Identify which cell holds the provided text, then report its [x, y] central coordinate. 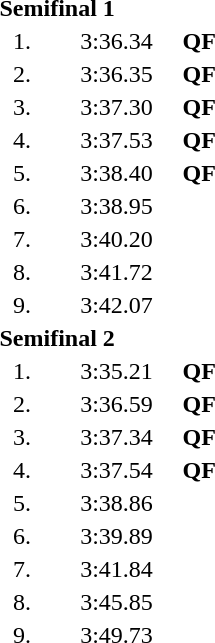
3:41.84 [116, 569]
3:39.89 [116, 536]
3:37.30 [116, 107]
3:36.35 [116, 74]
3:38.40 [116, 173]
3:38.95 [116, 206]
3:36.34 [116, 41]
3:37.54 [116, 470]
3:37.53 [116, 140]
3:38.86 [116, 503]
3:41.72 [116, 272]
3:45.85 [116, 602]
3:35.21 [116, 371]
3:37.34 [116, 437]
3:36.59 [116, 404]
3:40.20 [116, 239]
3:42.07 [116, 305]
